Identify which cell holds the provided text, then report its [X, Y] central coordinate. 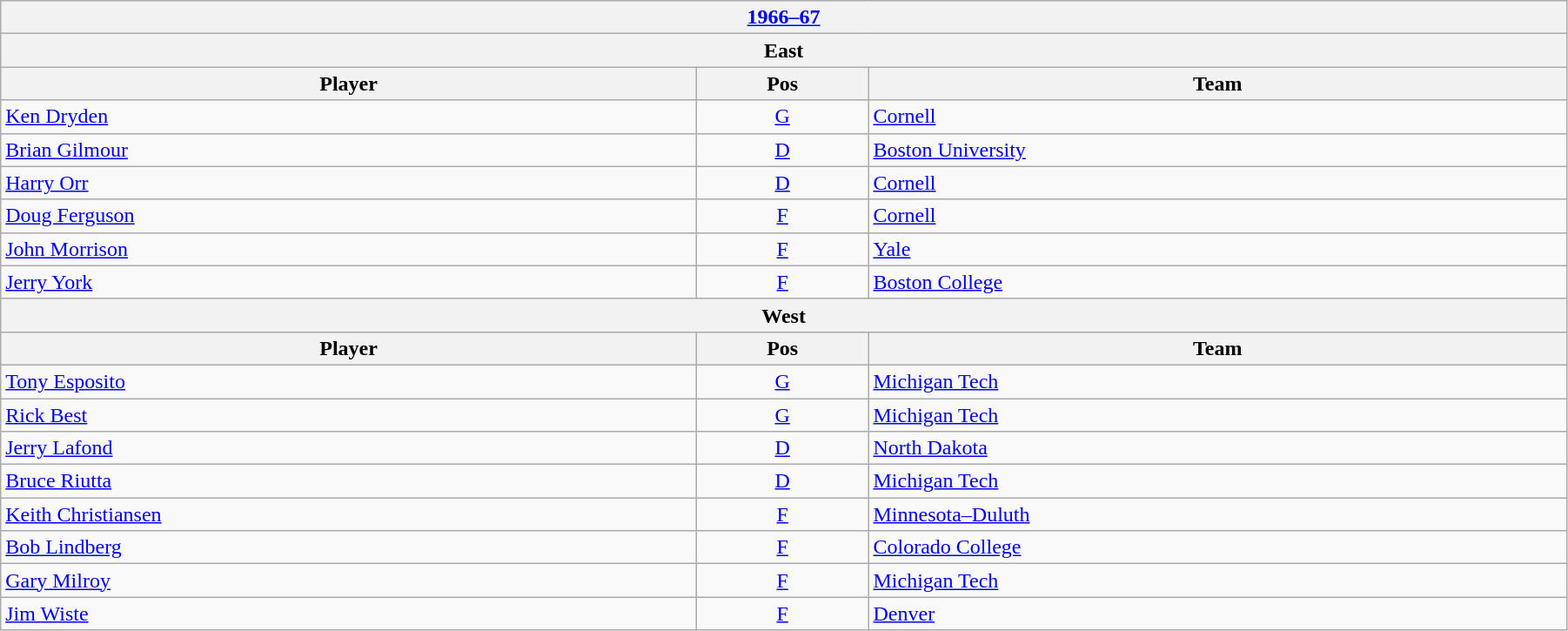
Rick Best [349, 415]
Boston University [1217, 150]
Minnesota–Duluth [1217, 514]
1966–67 [784, 17]
Yale [1217, 249]
Colorado College [1217, 547]
Jerry York [349, 282]
John Morrison [349, 249]
East [784, 50]
Keith Christiansen [349, 514]
Doug Ferguson [349, 216]
North Dakota [1217, 448]
Bob Lindberg [349, 547]
Gary Milroy [349, 581]
Jerry Lafond [349, 448]
Boston College [1217, 282]
Tony Esposito [349, 381]
Jim Wiste [349, 614]
Brian Gilmour [349, 150]
West [784, 315]
Harry Orr [349, 183]
Bruce Riutta [349, 481]
Denver [1217, 614]
Ken Dryden [349, 117]
